From the cell containing the given text, extract its center point as [X, Y] coordinate. 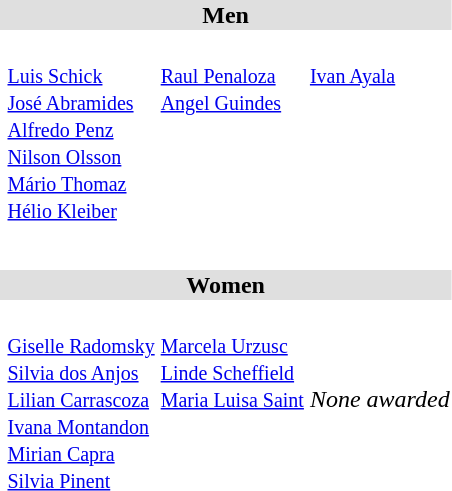
Raul PenalozaAngel Guindes [232, 129]
Men [226, 15]
Ivan Ayala [380, 129]
Women [226, 285]
Luis SchickJosé AbramidesAlfredo PenzNilson OlssonMário ThomazHélio Kleiber [81, 129]
